Output the [x, y] coordinate of the center of the cell containing the given text.  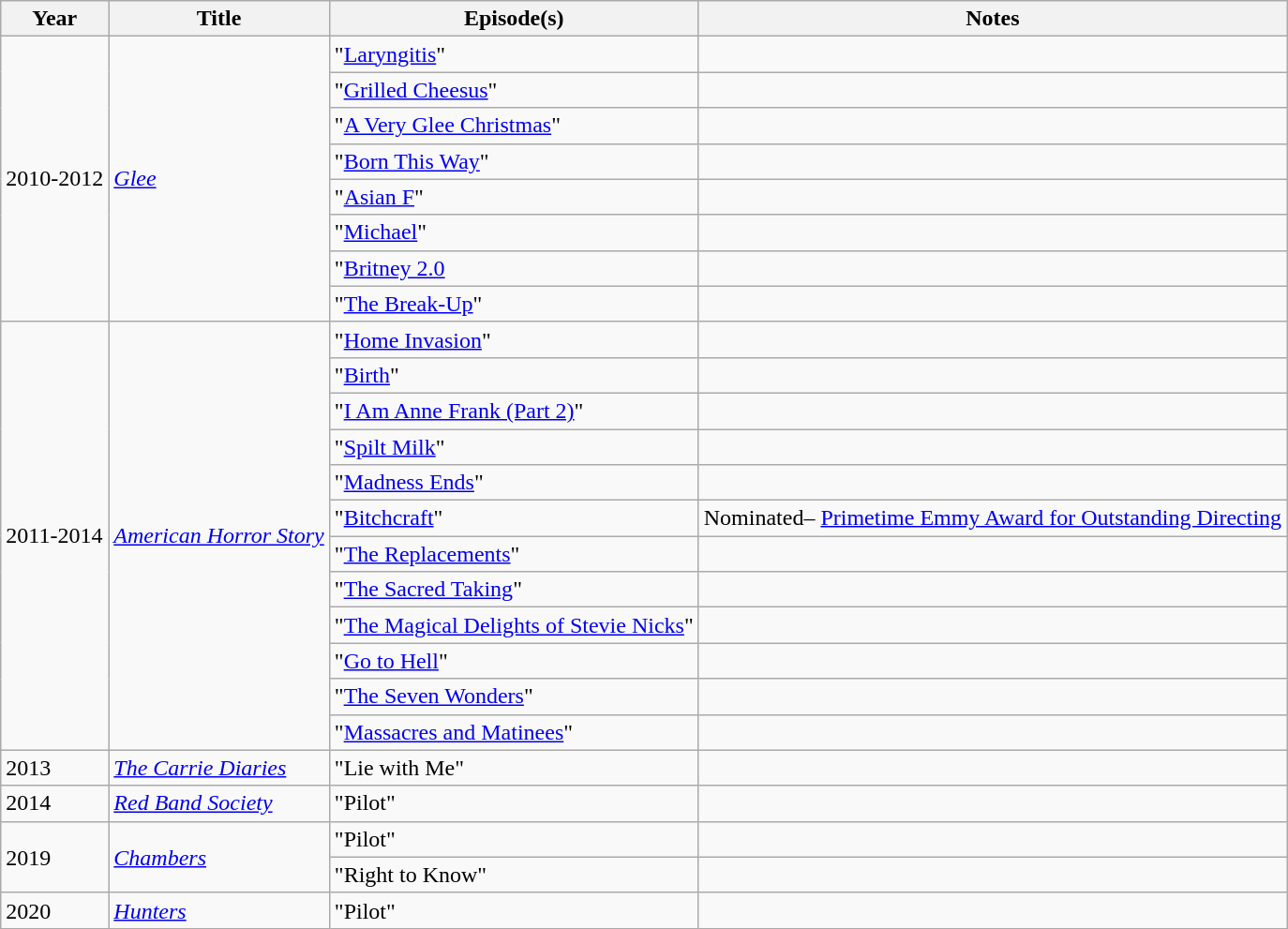
2014 [54, 803]
"Go to Hell" [514, 661]
"The Replacements" [514, 554]
Red Band Society [219, 803]
Year [54, 19]
2020 [54, 910]
American Horror Story [219, 536]
"Right to Know" [514, 875]
2011-2014 [54, 536]
Hunters [219, 910]
"Britney 2.0 [514, 268]
2010-2012 [54, 179]
The Carrie Diaries [219, 768]
"I Am Anne Frank (Part 2)" [514, 411]
"The Seven Wonders" [514, 697]
"Michael" [514, 232]
"Madness Ends" [514, 483]
Episode(s) [514, 19]
Title [219, 19]
"The Sacred Taking" [514, 590]
"Bitchcraft" [514, 518]
"Grilled Cheesus" [514, 90]
"Massacres and Matinees" [514, 732]
"Birth" [514, 375]
Chambers [219, 857]
"Home Invasion" [514, 339]
"The Magical Delights of Stevie Nicks" [514, 625]
2019 [54, 857]
"Born This Way" [514, 161]
Glee [219, 179]
"Laryngitis" [514, 54]
"Asian F" [514, 197]
2013 [54, 768]
"Lie with Me" [514, 768]
Nominated– Primetime Emmy Award for Outstanding Directing [992, 518]
"The Break-Up" [514, 304]
"A Very Glee Christmas" [514, 126]
"Spilt Milk" [514, 447]
Notes [992, 19]
